From the cell containing the given text, extract its center point as (X, Y) coordinate. 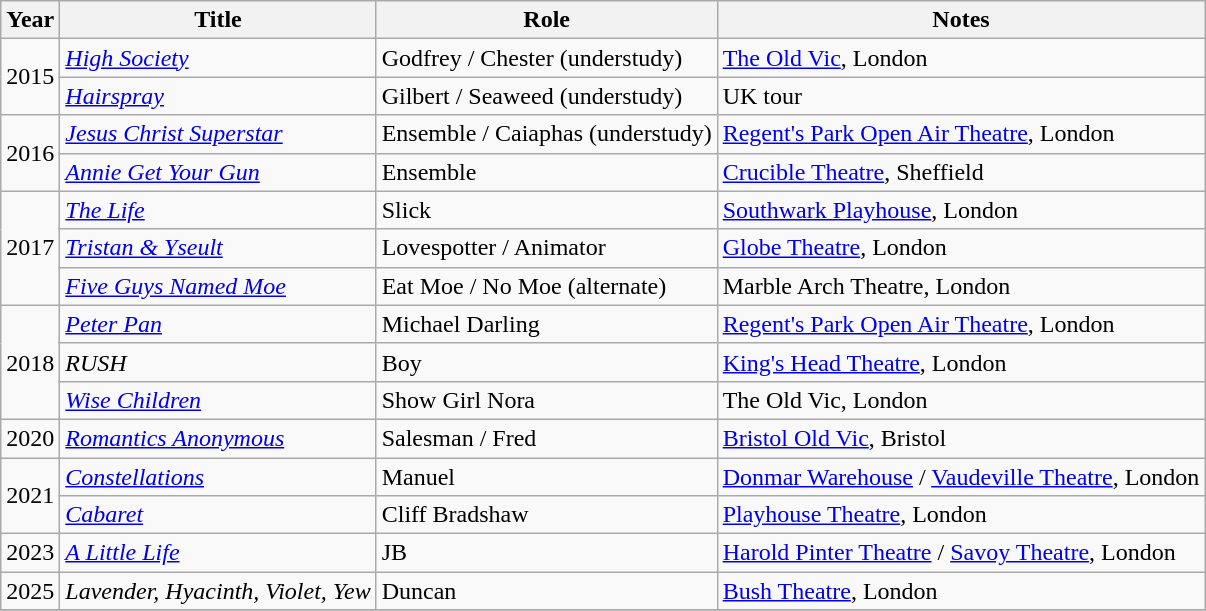
Slick (546, 210)
A Little Life (218, 553)
Show Girl Nora (546, 400)
Tristan & Yseult (218, 248)
Jesus Christ Superstar (218, 134)
JB (546, 553)
2018 (30, 362)
Bush Theatre, London (961, 591)
Eat Moe / No Moe (alternate) (546, 286)
King's Head Theatre, London (961, 362)
Harold Pinter Theatre / Savoy Theatre, London (961, 553)
Lovespotter / Animator (546, 248)
The Life (218, 210)
Constellations (218, 477)
UK tour (961, 96)
Southwark Playhouse, London (961, 210)
Crucible Theatre, Sheffield (961, 172)
2020 (30, 438)
Annie Get Your Gun (218, 172)
Salesman / Fred (546, 438)
Globe Theatre, London (961, 248)
Marble Arch Theatre, London (961, 286)
2021 (30, 496)
Ensemble (546, 172)
2016 (30, 153)
Peter Pan (218, 324)
Year (30, 20)
Duncan (546, 591)
Five Guys Named Moe (218, 286)
Donmar Warehouse / Vaudeville Theatre, London (961, 477)
Wise Children (218, 400)
Boy (546, 362)
Romantics Anonymous (218, 438)
RUSH (218, 362)
Godfrey / Chester (understudy) (546, 58)
Michael Darling (546, 324)
High Society (218, 58)
Hairspray (218, 96)
2015 (30, 77)
Cliff Bradshaw (546, 515)
2023 (30, 553)
Gilbert / Seaweed (understudy) (546, 96)
Role (546, 20)
Ensemble / Caiaphas (understudy) (546, 134)
Manuel (546, 477)
Lavender, Hyacinth, Violet, Yew (218, 591)
2017 (30, 248)
Notes (961, 20)
Playhouse Theatre, London (961, 515)
Bristol Old Vic, Bristol (961, 438)
Title (218, 20)
2025 (30, 591)
Cabaret (218, 515)
